Capture the cell that displays the provided text and extract its [x, y] central coordinate. 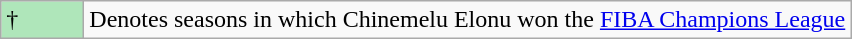
† [42, 20]
Denotes seasons in which Chinemelu Elonu won the FIBA Champions League [468, 20]
